Determine the (x, y) coordinate at the center of the cell enclosing the given text.  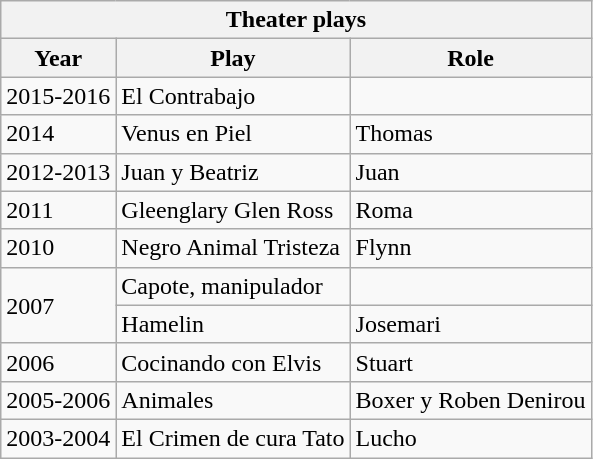
Venus en Piel (233, 134)
Cocinando con Elvis (233, 362)
El Contrabajo (233, 96)
2007 (58, 305)
Juan y Beatriz (233, 172)
2006 (58, 362)
2012-2013 (58, 172)
2010 (58, 248)
Year (58, 58)
Theater plays (296, 20)
2015-2016 (58, 96)
Stuart (470, 362)
Hamelin (233, 324)
Thomas (470, 134)
Gleenglary Glen Ross (233, 210)
Roma (470, 210)
Juan (470, 172)
Animales (233, 400)
Flynn (470, 248)
Lucho (470, 438)
Role (470, 58)
2014 (58, 134)
2005-2006 (58, 400)
Boxer y Roben Denirou (470, 400)
El Crimen de cura Tato (233, 438)
Josemari (470, 324)
Play (233, 58)
2003-2004 (58, 438)
Negro Animal Tristeza (233, 248)
Capote, manipulador (233, 286)
2011 (58, 210)
